Capture the cell that displays the provided text and extract its (X, Y) central coordinate. 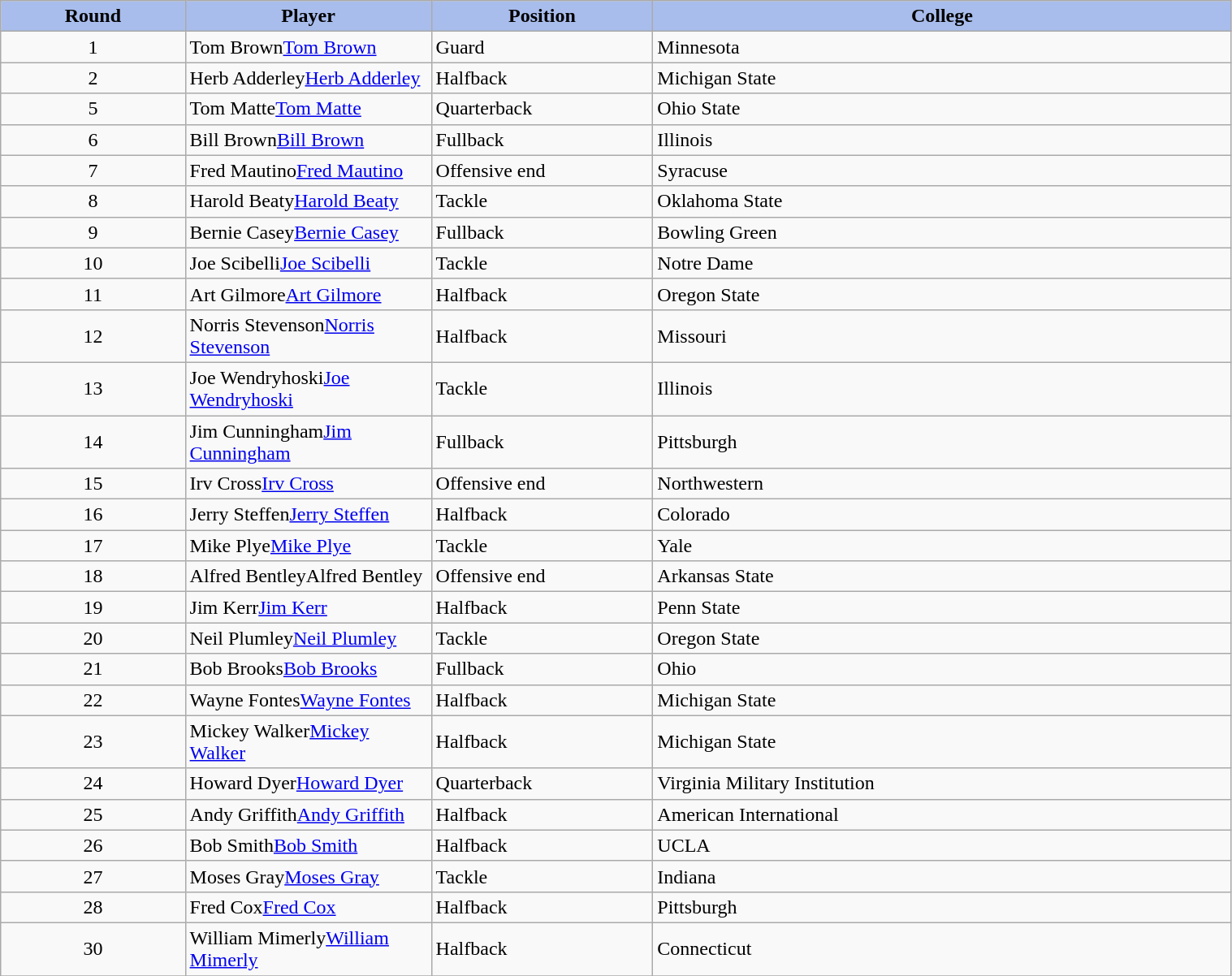
25 (93, 814)
Penn State (942, 607)
Joe ScibelliJoe Scibelli (309, 263)
Notre Dame (942, 263)
5 (93, 109)
Moses GrayMoses Gray (309, 876)
Joe WendryhoskiJoe Wendryhoski (309, 388)
30 (93, 948)
College (942, 16)
Arkansas State (942, 577)
Guard (543, 47)
10 (93, 263)
Mike PlyeMike Plye (309, 546)
2 (93, 78)
7 (93, 171)
17 (93, 546)
Bob SmithBob Smith (309, 845)
13 (93, 388)
Ohio (942, 669)
Bowling Green (942, 232)
26 (93, 845)
Indiana (942, 876)
23 (93, 742)
Bill BrownBill Brown (309, 140)
28 (93, 907)
Herb AdderleyHerb Adderley (309, 78)
Bob BrooksBob Brooks (309, 669)
Mickey WalkerMickey Walker (309, 742)
Irv CrossIrv Cross (309, 484)
Northwestern (942, 484)
Andy GriffithAndy Griffith (309, 814)
16 (93, 515)
Neil PlumleyNeil Plumley (309, 638)
20 (93, 638)
Virginia Military Institution (942, 784)
Jerry SteffenJerry Steffen (309, 515)
American International (942, 814)
Harold BeatyHarold Beaty (309, 201)
Bernie CaseyBernie Casey (309, 232)
Round (93, 16)
15 (93, 484)
11 (93, 294)
12 (93, 336)
Ohio State (942, 109)
UCLA (942, 845)
Jim KerrJim Kerr (309, 607)
21 (93, 669)
Yale (942, 546)
Colorado (942, 515)
Minnesota (942, 47)
Position (543, 16)
Alfred BentleyAlfred Bentley (309, 577)
Player (309, 16)
19 (93, 607)
Syracuse (942, 171)
Oklahoma State (942, 201)
Fred CoxFred Cox (309, 907)
1 (93, 47)
9 (93, 232)
Norris StevensonNorris Stevenson (309, 336)
27 (93, 876)
Art GilmoreArt Gilmore (309, 294)
6 (93, 140)
William MimerlyWilliam Mimerly (309, 948)
14 (93, 442)
Fred MautinoFred Mautino (309, 171)
18 (93, 577)
Connecticut (942, 948)
Wayne FontesWayne Fontes (309, 700)
22 (93, 700)
Jim CunninghamJim Cunningham (309, 442)
24 (93, 784)
Tom BrownTom Brown (309, 47)
Howard DyerHoward Dyer (309, 784)
Missouri (942, 336)
8 (93, 201)
Tom MatteTom Matte (309, 109)
